Locate the cell with the specified text and output its (x, y) center coordinate. 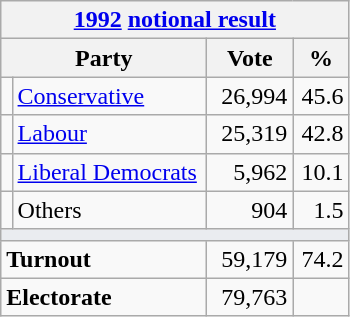
Electorate (104, 297)
59,179 (250, 259)
Others (110, 210)
74.2 (321, 259)
Party (104, 58)
79,763 (250, 297)
26,994 (250, 96)
1.5 (321, 210)
Labour (110, 134)
42.8 (321, 134)
45.6 (321, 96)
5,962 (250, 172)
Liberal Democrats (110, 172)
Turnout (104, 259)
1992 notional result (175, 20)
10.1 (321, 172)
Vote (250, 58)
904 (250, 210)
% (321, 58)
25,319 (250, 134)
Conservative (110, 96)
